Extract the (X, Y) coordinate from the center of the cell holding the provided text.  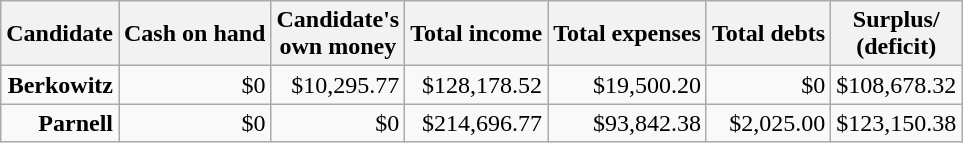
$108,678.32 (896, 85)
$128,178.52 (476, 85)
$19,500.20 (628, 85)
$93,842.38 (628, 123)
$214,696.77 (476, 123)
Total debts (768, 34)
Cash on hand (194, 34)
Total income (476, 34)
$123,150.38 (896, 123)
Surplus/(deficit) (896, 34)
$2,025.00 (768, 123)
Berkowitz (60, 85)
Candidate (60, 34)
$10,295.77 (338, 85)
Candidate'sown money (338, 34)
Parnell (60, 123)
Total expenses (628, 34)
